From the cell containing the given text, extract its center point as [x, y] coordinate. 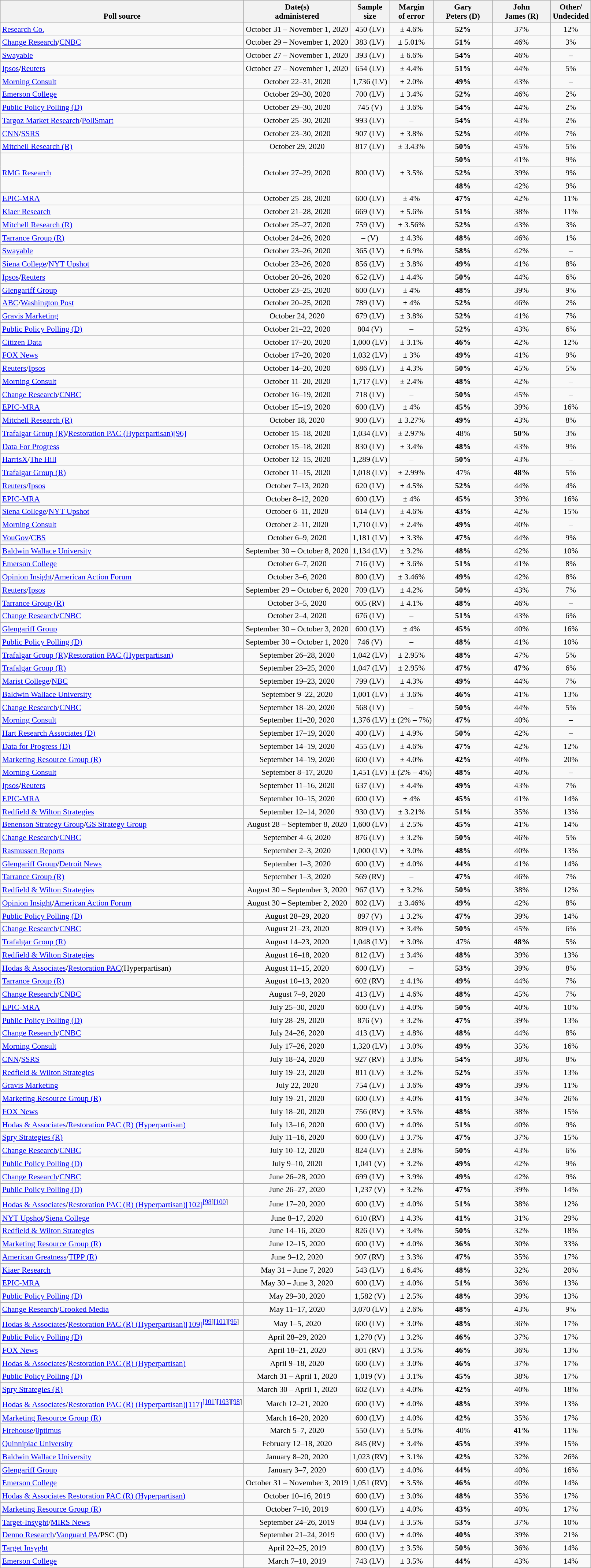
1,134 (LV) [370, 551]
± 4.9% [412, 733]
± 3.27% [412, 421]
August 28–29, 2020 [297, 916]
1,032 (LV) [370, 355]
743 (LV) [370, 1561]
699 (LV) [370, 1177]
31% [521, 1218]
Change Research/Crooked Media [122, 1309]
October 24–26, 2020 [297, 238]
Target Insyght [122, 1548]
30% [521, 1244]
± 6.9% [412, 251]
383 (LV) [370, 42]
Trafalgar Group (R)/Restoration PAC (Hyperpartisan)[96] [122, 434]
March 7–10, 2019 [297, 1561]
789 (LV) [370, 303]
August 30 – September 2, 2020 [297, 903]
October 8–12, 2020 [297, 499]
804 (V) [370, 329]
July 13–16, 2020 [297, 1125]
July 22, 2020 [297, 1086]
October 22–31, 2020 [297, 82]
JohnJames (R) [521, 12]
Samplesize [370, 12]
September 30 – October 1, 2020 [297, 642]
March 5–7, 2020 [297, 1431]
July 19–21, 2020 [297, 1099]
August 7–9, 2020 [297, 994]
856 (LV) [370, 264]
September 11–20, 2020 [297, 720]
July 28–29, 2020 [297, 1020]
July 25–30, 2020 [297, 1007]
August 21–23, 2020 [297, 929]
826 (LV) [370, 1231]
679 (LV) [370, 316]
September 2–3, 2020 [297, 851]
October 11–15, 2020 [297, 473]
± 5.6% [412, 212]
1,042 (LV) [370, 655]
June 17–20, 2020 [297, 1204]
897 (V) [370, 916]
May 11–17, 2020 [297, 1309]
August 16–18, 2020 [297, 955]
± 5.01% [412, 42]
August 30 – September 3, 2020 [297, 890]
October 25–28, 2020 [297, 199]
900 (LV) [370, 421]
1,376 (LV) [370, 720]
29% [570, 1218]
Poll source [122, 12]
October 6–7, 2020 [297, 564]
January 8–20, 2020 [297, 1457]
April 9–18, 2020 [297, 1363]
June 26–28, 2020 [297, 1177]
550 (LV) [370, 1431]
614 (LV) [370, 512]
± 2.99% [412, 473]
April 28–29, 2020 [297, 1337]
March 16–20, 2020 [297, 1418]
± 2.97% [412, 434]
Marginof error [412, 12]
1,023 (RV) [370, 1457]
602 (LV) [370, 1390]
799 (LV) [370, 682]
July 24–26, 2020 [297, 1033]
Hodas & Associates Restoration PAC (R) (Hyperpartisan) [122, 1496]
September 26–28, 2020 [297, 655]
450 (LV) [370, 29]
754 (LV) [370, 1086]
455 (LV) [370, 747]
967 (LV) [370, 890]
1,710 (LV) [370, 525]
June 12–15, 2020 [297, 1244]
October 16–19, 2020 [297, 395]
620 (LV) [370, 486]
± 3.21% [412, 812]
August 10–13, 2020 [297, 981]
October 7–10, 2019 [297, 1509]
October 18, 2020 [297, 421]
September 12–14, 2020 [297, 812]
Other/Undecided [570, 12]
October 20–26, 2020 [297, 277]
October 21–28, 2020 [297, 212]
569 (RV) [370, 877]
± 6.4% [412, 1270]
June 14–16, 2020 [297, 1231]
654 (LV) [370, 68]
746 (V) [370, 642]
Targoz Market Research/PollSmart [122, 121]
21% [570, 1535]
817 (LV) [370, 147]
1% [570, 238]
400 (LV) [370, 733]
± 3.9% [412, 1177]
Quinnipiac University [122, 1444]
Hodas & Associates/Restoration PAC (R) (Hyperpartisan)[109][99][101][96] [122, 1324]
669 (LV) [370, 212]
July 18–24, 2020 [297, 1060]
July 17–26, 2020 [297, 1046]
October 25–27, 2020 [297, 225]
Target-Insyght/MIRS News [122, 1522]
1,181 (LV) [370, 538]
± 4.2% [412, 590]
August 11–15, 2020 [297, 968]
September 9–22, 2020 [297, 694]
543 (LV) [370, 1270]
756 (RV) [370, 1112]
927 (RV) [370, 1060]
1,270 (V) [370, 1337]
1,600 (LV) [370, 825]
802 (LV) [370, 903]
804 (LV) [370, 1522]
605 (RV) [370, 603]
716 (LV) [370, 564]
907 (RV) [370, 1257]
± 5.0% [412, 1431]
October 27–29, 2020 [297, 173]
± 3.7% [412, 1138]
709 (LV) [370, 590]
33% [570, 1244]
Research Co. [122, 29]
Hodas & Associates/Restoration PAC(Hyperpartisan) [122, 968]
October 3–6, 2020 [297, 577]
930 (LV) [370, 812]
± 4.8% [412, 1033]
Trafalgar Group (R)/Restoration PAC (Hyperpartisan) [122, 655]
October 31 – November 3, 2019 [297, 1483]
September 29 – October 6, 2020 [297, 590]
809 (LV) [370, 929]
October 12–15, 2020 [297, 460]
1,018 (LV) [370, 473]
October 2–4, 2020 [297, 616]
HarrisX/The Hill [122, 460]
September 23–25, 2020 [297, 668]
824 (LV) [370, 1151]
May 31 – June 7, 2020 [297, 1270]
± 2.0% [412, 82]
October 25–30, 2020 [297, 121]
1,041 (V) [370, 1164]
July 19–23, 2020 [297, 1072]
October 14–20, 2020 [297, 369]
1,289 (LV) [370, 460]
March 30 – April 1, 2020 [297, 1390]
September 19–23, 2020 [297, 682]
801 (RV) [370, 1351]
1,034 (LV) [370, 434]
Data For Progress [122, 447]
676 (LV) [370, 616]
September 30 – October 8, 2020 [297, 551]
Marist College/NBC [122, 682]
Rasmussen Reports [122, 851]
± (2% – 4%) [412, 773]
September 17–19, 2020 [297, 733]
July 10–12, 2020 [297, 1151]
September 4–6, 2020 [297, 838]
October 15–19, 2020 [297, 407]
845 (RV) [370, 1444]
Firehouse/0ptimus [122, 1431]
1,237 (V) [370, 1190]
393 (LV) [370, 56]
Denno Research/Vanguard PA/PSC (D) [122, 1535]
745 (V) [370, 108]
58% [463, 251]
September 11–16, 2020 [297, 786]
700 (LV) [370, 94]
± 3.56% [412, 225]
1,320 (LV) [370, 1046]
August 28 – September 8, 2020 [297, 825]
September 10–15, 2020 [297, 799]
May 1–5, 2020 [297, 1324]
830 (LV) [370, 447]
652 (LV) [370, 277]
± 2.6% [412, 1309]
NYT Upshot/Siena College [122, 1218]
Hodas & Associates/Restoration PAC (R) (Hyperpartisan)[117][101][103][98] [122, 1403]
June 8–17, 2020 [297, 1218]
January 3–7, 2020 [297, 1470]
September 30 – October 3, 2020 [297, 629]
October 24, 2020 [297, 316]
1,051 (RV) [370, 1483]
July 9–10, 2020 [297, 1164]
Benenson Strategy Group/GS Strategy Group [122, 825]
July 11–16, 2020 [297, 1138]
Citizen Data [122, 342]
1,736 (LV) [370, 82]
October 20–25, 2020 [297, 303]
August 14–23, 2020 [297, 942]
May 30 – June 3, 2020 [297, 1283]
May 29–30, 2020 [297, 1296]
April 18–21, 2020 [297, 1351]
October 29, 2020 [297, 147]
637 (LV) [370, 786]
October 21–22, 2020 [297, 329]
March 31 – April 1, 2020 [297, 1377]
± 2.8% [412, 1151]
February 12–18, 2020 [297, 1444]
± 3% [412, 355]
1,717 (LV) [370, 381]
October 7–13, 2020 [297, 486]
686 (LV) [370, 369]
± 3.43% [412, 147]
876 (V) [370, 1020]
1,582 (V) [370, 1296]
± (2% – 7%) [412, 720]
– (V) [370, 238]
718 (LV) [370, 395]
GaryPeters (D) [463, 12]
March 12–21, 2020 [297, 1403]
ABC/Washington Post [122, 303]
1,048 (LV) [370, 942]
1,019 (V) [370, 1377]
June 9–12, 2020 [297, 1257]
1,047 (LV) [370, 668]
October 23–30, 2020 [297, 134]
October 6–9, 2020 [297, 538]
759 (LV) [370, 225]
811 (LV) [370, 1072]
American Greatness/TIPP (R) [122, 1257]
September 24–26, 2019 [297, 1522]
RMG Research [122, 173]
July 18–20, 2020 [297, 1112]
907 (LV) [370, 134]
812 (LV) [370, 955]
October 2–11, 2020 [297, 525]
October 6–11, 2020 [297, 512]
Data for Progress (D) [122, 747]
993 (LV) [370, 121]
YouGov/CBS [122, 538]
October 11–20, 2020 [297, 381]
602 (RV) [370, 981]
Glengariff Group/Detroit News [122, 864]
April 22–25, 2019 [297, 1548]
September 21–24, 2019 [297, 1535]
1,451 (LV) [370, 773]
Hart Research Associates (D) [122, 733]
October 31 – November 1, 2020 [297, 29]
September 18–20, 2020 [297, 708]
610 (RV) [370, 1218]
October 10–16, 2019 [297, 1496]
October 29 – November 1, 2020 [297, 42]
October 23–25, 2020 [297, 290]
± 4.5% [412, 486]
October 3–5, 2020 [297, 603]
Date(s)administered [297, 12]
3,070 (LV) [370, 1309]
876 (LV) [370, 838]
September 8–17, 2020 [297, 773]
568 (LV) [370, 708]
± 6.6% [412, 56]
4% [570, 486]
Hodas & Associates/Restoration PAC (R) (Hyperpartisan)[102][98][100] [122, 1204]
34% [521, 1099]
365 (LV) [370, 251]
June 26–27, 2020 [297, 1190]
1,001 (LV) [370, 694]
